Scan for the cell matching the given text and deliver its (X, Y) coordinate at center. 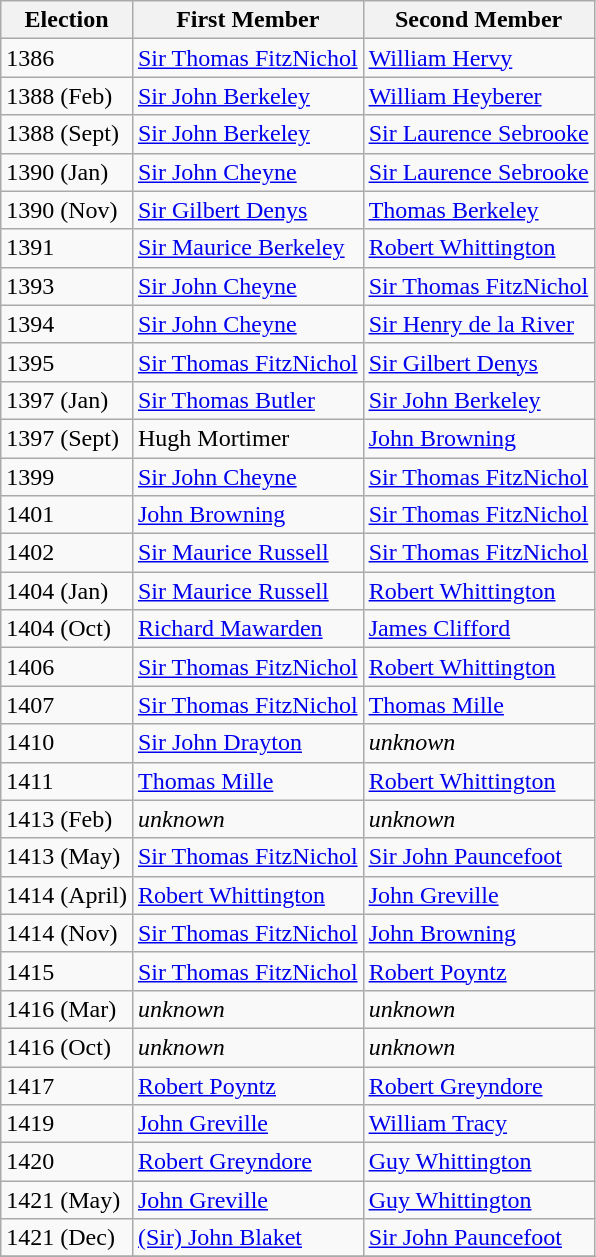
Sir Henry de la River (478, 324)
1419 (67, 1124)
William Tracy (478, 1124)
1406 (67, 667)
1416 (Mar) (67, 1009)
1388 (Feb) (67, 96)
1402 (67, 553)
James Clifford (478, 629)
William Heyberer (478, 96)
1421 (Dec) (67, 1238)
Richard Mawarden (248, 629)
1414 (Nov) (67, 933)
Hugh Mortimer (248, 438)
William Hervy (478, 58)
1420 (67, 1162)
Second Member (478, 20)
1421 (May) (67, 1200)
1413 (Feb) (67, 819)
1390 (Nov) (67, 210)
1416 (Oct) (67, 1047)
1388 (Sept) (67, 134)
Sir John Drayton (248, 743)
1394 (67, 324)
1401 (67, 515)
Thomas Berkeley (478, 210)
1407 (67, 705)
1397 (Jan) (67, 400)
First Member (248, 20)
Sir Thomas Butler (248, 400)
1415 (67, 971)
1404 (Oct) (67, 629)
1395 (67, 362)
1414 (April) (67, 895)
1413 (May) (67, 857)
1399 (67, 477)
1390 (Jan) (67, 172)
1404 (Jan) (67, 591)
1393 (67, 286)
Election (67, 20)
1417 (67, 1085)
1410 (67, 743)
1386 (67, 58)
Sir Maurice Berkeley (248, 248)
1397 (Sept) (67, 438)
1391 (67, 248)
1411 (67, 781)
(Sir) John Blaket (248, 1238)
